From the cell containing the given text, extract its center point as [X, Y] coordinate. 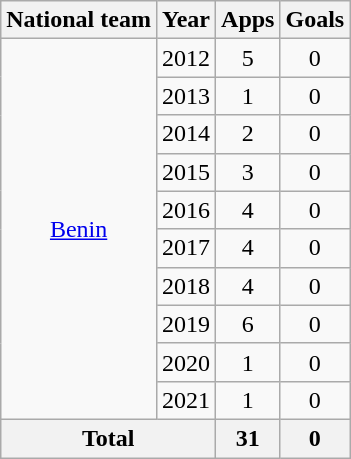
31 [248, 438]
2016 [186, 210]
2020 [186, 362]
Goals [315, 20]
2019 [186, 324]
2017 [186, 248]
2021 [186, 400]
2012 [186, 58]
2 [248, 134]
2018 [186, 286]
2014 [186, 134]
Apps [248, 20]
Benin [79, 230]
National team [79, 20]
Year [186, 20]
5 [248, 58]
2013 [186, 96]
2015 [186, 172]
Total [108, 438]
6 [248, 324]
3 [248, 172]
